Pinpoint the cell where the given text exists, returning its (X, Y) midpoint coordinate. 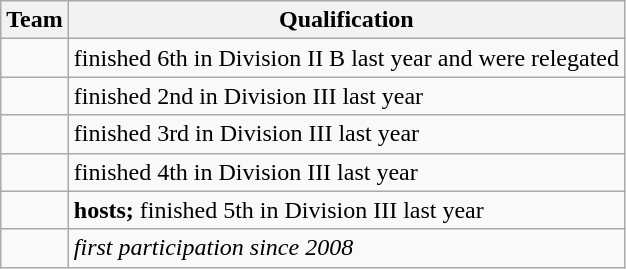
hosts; finished 5th in Division III last year (346, 210)
finished 3rd in Division III last year (346, 134)
finished 2nd in Division III last year (346, 96)
finished 6th in Division II B last year and were relegated (346, 58)
finished 4th in Division III last year (346, 172)
Team (35, 20)
first participation since 2008 (346, 248)
Qualification (346, 20)
